From the cell containing the given text, extract its center point as (x, y) coordinate. 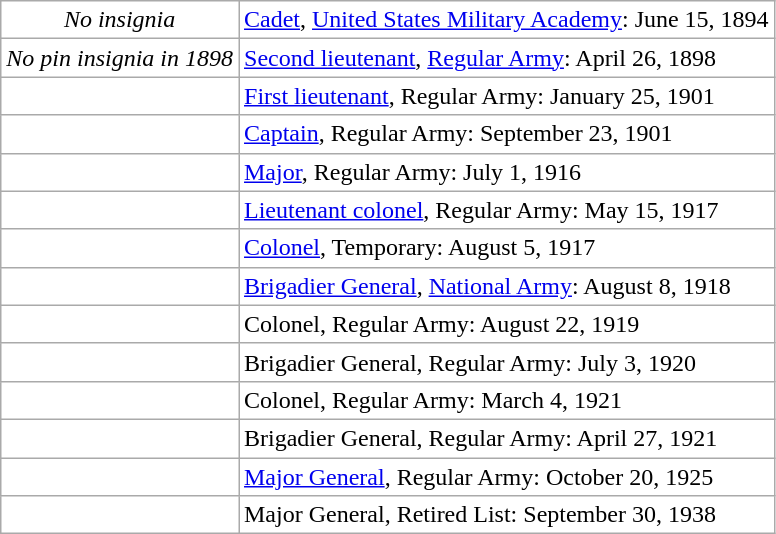
Brigadier General, Regular Army: July 3, 1920 (506, 362)
No insignia (120, 20)
Colonel, Temporary: August 5, 1917 (506, 248)
Second lieutenant, Regular Army: April 26, 1898 (506, 58)
Captain, Regular Army: September 23, 1901 (506, 134)
Lieutenant colonel, Regular Army: May 15, 1917 (506, 210)
No pin insignia in 1898 (120, 58)
Brigadier General, Regular Army: April 27, 1921 (506, 438)
First lieutenant, Regular Army: January 25, 1901 (506, 96)
Colonel, Regular Army: March 4, 1921 (506, 400)
Major General, Retired List: September 30, 1938 (506, 515)
Cadet, United States Military Academy: June 15, 1894 (506, 20)
Brigadier General, National Army: August 8, 1918 (506, 286)
Major General, Regular Army: October 20, 1925 (506, 477)
Colonel, Regular Army: August 22, 1919 (506, 324)
Major, Regular Army: July 1, 1916 (506, 172)
